Return [x, y] of the center of cell containing provided text 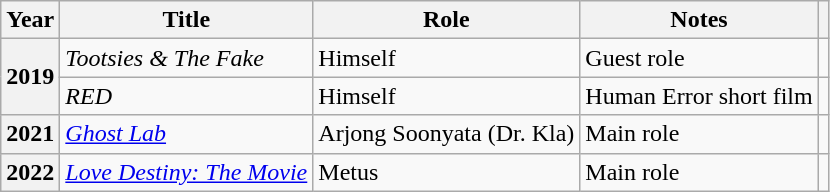
Year [30, 20]
2022 [30, 172]
Role [446, 20]
2021 [30, 134]
Tootsies & The Fake [186, 58]
Title [186, 20]
Human Error short film [699, 96]
2019 [30, 77]
Love Destiny: The Movie [186, 172]
Ghost Lab [186, 134]
Notes [699, 20]
RED [186, 96]
Metus [446, 172]
Arjong Soonyata (Dr. Kla) [446, 134]
Guest role [699, 58]
